Pinpoint the cell where the given text exists, returning its (x, y) midpoint coordinate. 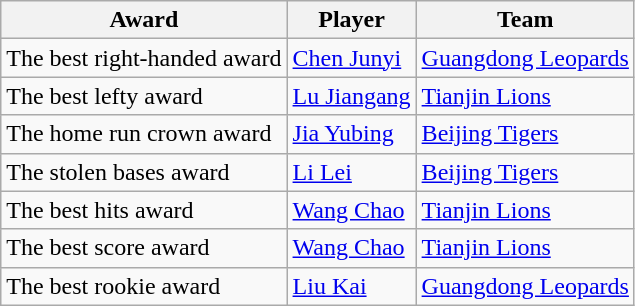
Jia Yubing (352, 134)
The stolen bases award (144, 172)
Player (352, 20)
Team (525, 20)
Lu Jiangang (352, 96)
The best right-handed award (144, 58)
The best lefty award (144, 96)
The best score award (144, 248)
The best rookie award (144, 286)
The best hits award (144, 210)
Award (144, 20)
The home run crown award (144, 134)
Li Lei (352, 172)
Chen Junyi (352, 58)
Liu Kai (352, 286)
